Determine the (X, Y) coordinate at the center of the cell enclosing the given text.  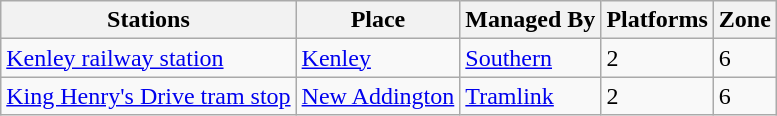
Managed By (530, 20)
Tramlink (530, 96)
New Addington (378, 96)
Stations (148, 20)
Southern (530, 58)
Platforms (657, 20)
King Henry's Drive tram stop (148, 96)
Zone (744, 20)
Place (378, 20)
Kenley railway station (148, 58)
Kenley (378, 58)
